Provide the [x, y] coordinate of the cell's center where the given text is located.  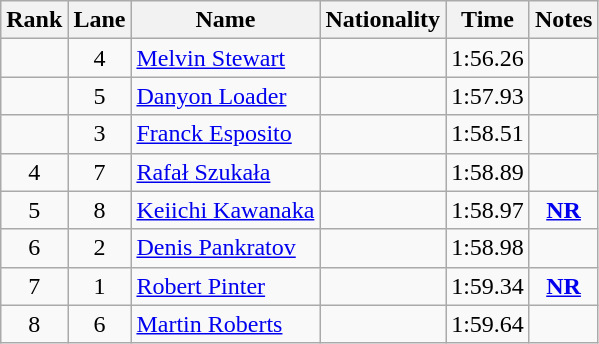
Franck Esposito [226, 134]
1 [100, 286]
Melvin Stewart [226, 58]
Rafał Szukała [226, 172]
Lane [100, 20]
Martin Roberts [226, 324]
Keiichi Kawanaka [226, 210]
Rank [34, 20]
Robert Pinter [226, 286]
Danyon Loader [226, 96]
1:57.93 [488, 96]
Notes [563, 20]
1:56.26 [488, 58]
1:58.51 [488, 134]
Time [488, 20]
2 [100, 248]
1:58.98 [488, 248]
1:59.64 [488, 324]
Denis Pankratov [226, 248]
Name [226, 20]
1:59.34 [488, 286]
3 [100, 134]
1:58.97 [488, 210]
1:58.89 [488, 172]
Nationality [383, 20]
